For the text-containing cell, return its midpoint in (X, Y) coordinate format. 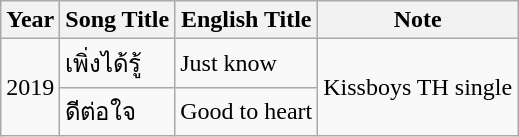
Just know (246, 64)
English Title (246, 20)
Good to heart (246, 112)
Song Title (118, 20)
ดีต่อใจ (118, 112)
2019 (30, 88)
Note (418, 20)
Kissboys TH single (418, 88)
เพิ่งได้รู้ (118, 64)
Year (30, 20)
